Return the [x, y] coordinate for the center point of the cell that contains the specified text.  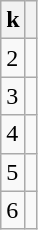
6 [13, 210]
4 [13, 134]
k [13, 20]
3 [13, 96]
2 [13, 58]
5 [13, 172]
